Return the (x, y) coordinate for the center point of the cell that contains the specified text.  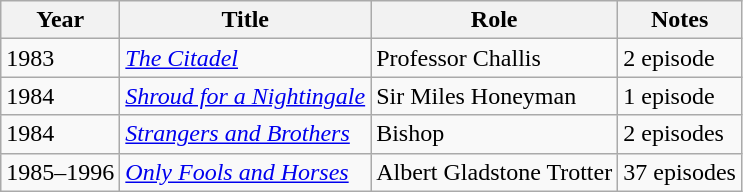
Albert Gladstone Trotter (494, 172)
Shroud for a Nightingale (246, 96)
Strangers and Brothers (246, 134)
Year (60, 20)
37 episodes (680, 172)
1983 (60, 58)
2 episodes (680, 134)
1 episode (680, 96)
Bishop (494, 134)
Role (494, 20)
Notes (680, 20)
2 episode (680, 58)
The Citadel (246, 58)
Title (246, 20)
Only Fools and Horses (246, 172)
Professor Challis (494, 58)
Sir Miles Honeyman (494, 96)
1985–1996 (60, 172)
